Return the [x, y] coordinate for the center point of the cell that contains the specified text.  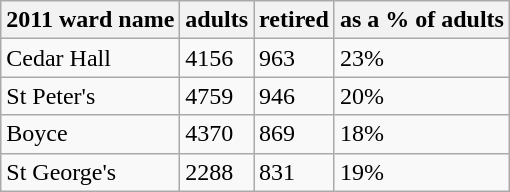
St Peter's [90, 96]
adults [217, 20]
St George's [90, 172]
Boyce [90, 134]
19% [422, 172]
963 [294, 58]
869 [294, 134]
2288 [217, 172]
20% [422, 96]
18% [422, 134]
831 [294, 172]
as a % of adults [422, 20]
23% [422, 58]
4370 [217, 134]
retired [294, 20]
4156 [217, 58]
4759 [217, 96]
Cedar Hall [90, 58]
2011 ward name [90, 20]
946 [294, 96]
